Capture the cell that displays the provided text and extract its (x, y) central coordinate. 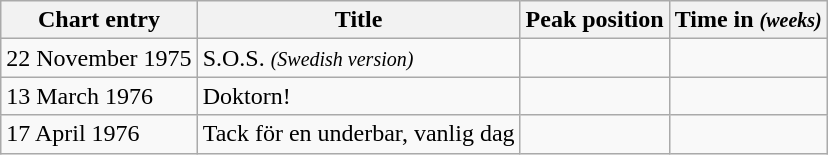
Chart entry (99, 20)
Time in (weeks) (748, 20)
Tack för en underbar, vanlig dag (358, 134)
17 April 1976 (99, 134)
Doktorn! (358, 96)
22 November 1975 (99, 58)
Title (358, 20)
Peak position (594, 20)
13 March 1976 (99, 96)
S.O.S. (Swedish version) (358, 58)
